Find where the given text appears and provide that cell's center as [X, Y] coordinate. 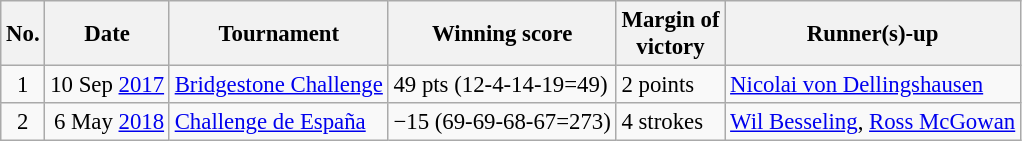
10 Sep 2017 [107, 85]
2 points [670, 85]
Runner(s)-up [873, 34]
Margin ofvictory [670, 34]
6 May 2018 [107, 122]
2 [23, 122]
Challenge de España [278, 122]
1 [23, 85]
Bridgestone Challenge [278, 85]
Wil Besseling, Ross McGowan [873, 122]
4 strokes [670, 122]
49 pts (12-4-14-19=49) [502, 85]
Date [107, 34]
No. [23, 34]
−15 (69-69-68-67=273) [502, 122]
Nicolai von Dellingshausen [873, 85]
Tournament [278, 34]
Winning score [502, 34]
